Capture the cell that displays the provided text and extract its [X, Y] central coordinate. 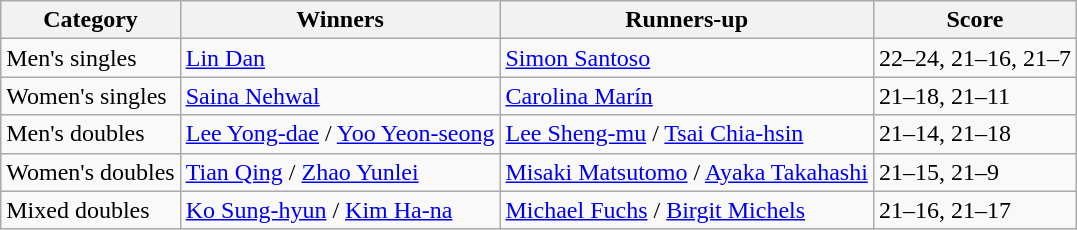
Misaki Matsutomo / Ayaka Takahashi [686, 172]
Women's doubles [90, 172]
Runners-up [686, 20]
Score [974, 20]
Men's doubles [90, 134]
22–24, 21–16, 21–7 [974, 58]
Category [90, 20]
21–18, 21–11 [974, 96]
Saina Nehwal [340, 96]
Michael Fuchs / Birgit Michels [686, 210]
21–14, 21–18 [974, 134]
21–16, 21–17 [974, 210]
Lin Dan [340, 58]
Tian Qing / Zhao Yunlei [340, 172]
Men's singles [90, 58]
Women's singles [90, 96]
Carolina Marín [686, 96]
21–15, 21–9 [974, 172]
Simon Santoso [686, 58]
Lee Yong-dae / Yoo Yeon-seong [340, 134]
Mixed doubles [90, 210]
Ko Sung-hyun / Kim Ha-na [340, 210]
Lee Sheng-mu / Tsai Chia-hsin [686, 134]
Winners [340, 20]
